Detect which cell encompasses the target text, then output its (x, y) center coordinate. 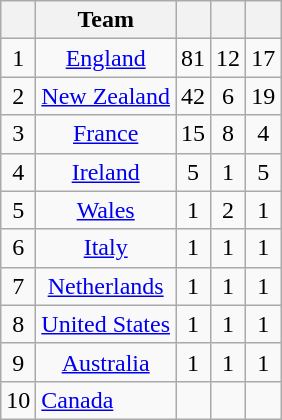
United States (106, 324)
Australia (106, 362)
New Zealand (106, 96)
Canada (106, 400)
Netherlands (106, 286)
Team (106, 20)
Ireland (106, 172)
3 (18, 134)
19 (264, 96)
15 (194, 134)
England (106, 58)
9 (18, 362)
17 (264, 58)
81 (194, 58)
42 (194, 96)
France (106, 134)
Italy (106, 248)
10 (18, 400)
7 (18, 286)
12 (228, 58)
Wales (106, 210)
